Return the (X, Y) coordinate for the center point of the cell that contains the specified text.  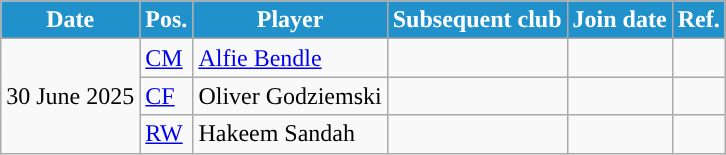
Oliver Godziemski (290, 96)
Date (70, 20)
Hakeem Sandah (290, 134)
Subsequent club (477, 20)
CM (166, 58)
Pos. (166, 20)
Ref. (698, 20)
Alfie Bendle (290, 58)
Join date (620, 20)
30 June 2025 (70, 96)
RW (166, 134)
CF (166, 96)
Player (290, 20)
